From the cell containing the given text, extract its center point as (X, Y) coordinate. 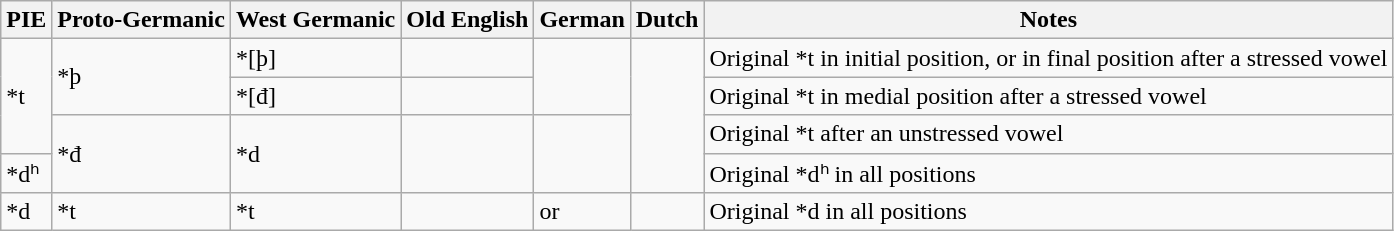
German (582, 20)
*đ (142, 154)
Original *t in initial position, or in final position after a stressed vowel (1048, 58)
or (582, 212)
Original *t after an unstressed vowel (1048, 134)
Original *t in medial position after a stressed vowel (1048, 96)
Old English (468, 20)
West Germanic (315, 20)
Notes (1048, 20)
*[đ] (315, 96)
PIE (26, 20)
*[þ] (315, 58)
*þ (142, 77)
Proto-Germanic (142, 20)
Dutch (667, 20)
*dʰ (26, 173)
Original *dʰ in all positions (1048, 173)
Original *d in all positions (1048, 212)
